From the cell containing the given text, extract its center point as [x, y] coordinate. 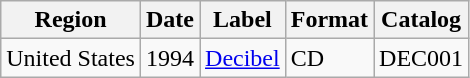
Date [170, 20]
Format [329, 20]
DEC001 [422, 58]
Decibel [243, 58]
Label [243, 20]
Catalog [422, 20]
United States [71, 58]
Region [71, 20]
CD [329, 58]
1994 [170, 58]
